Provide the (X, Y) coordinate of the cell's center where the given text is located.  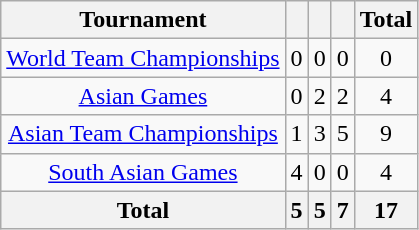
Asian Games (143, 96)
Tournament (143, 20)
Asian Team Championships (143, 134)
1 (296, 134)
7 (342, 210)
9 (386, 134)
South Asian Games (143, 172)
17 (386, 210)
World Team Championships (143, 58)
3 (320, 134)
